Extract the [x, y] coordinate from the center of the cell holding the provided text.  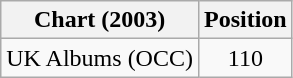
110 [245, 58]
Position [245, 20]
Chart (2003) [100, 20]
UK Albums (OCC) [100, 58]
